Locate the cell with the specified text and output its (x, y) center coordinate. 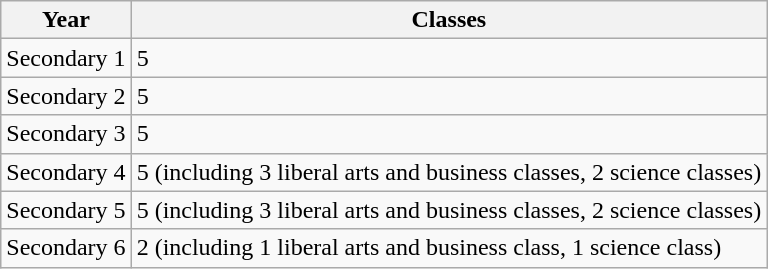
Secondary 5 (66, 210)
Classes (449, 20)
Secondary 1 (66, 58)
Secondary 4 (66, 172)
Secondary 3 (66, 134)
2 (including 1 liberal arts and business class, 1 science class) (449, 248)
Year (66, 20)
Secondary 6 (66, 248)
Secondary 2 (66, 96)
